Pinpoint the cell where the given text exists, returning its (X, Y) midpoint coordinate. 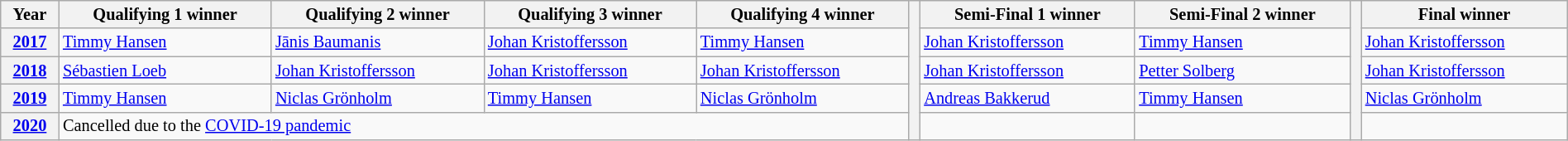
Qualifying 4 winner (802, 14)
2018 (30, 70)
Jānis Baumanis (377, 42)
Sébastien Loeb (165, 70)
Cancelled due to the COVID-19 pandemic (484, 126)
Qualifying 1 winner (165, 14)
2017 (30, 42)
Petter Solberg (1242, 70)
Semi-Final 1 winner (1027, 14)
Qualifying 3 winner (590, 14)
Final winner (1464, 14)
2020 (30, 126)
Andreas Bakkerud (1027, 98)
Year (30, 14)
Semi-Final 2 winner (1242, 14)
2019 (30, 98)
Qualifying 2 winner (377, 14)
